Scan for the cell matching the given text and deliver its [X, Y] coordinate at center. 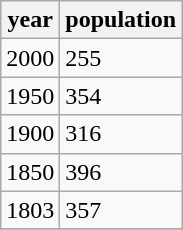
255 [121, 58]
396 [121, 172]
354 [121, 96]
316 [121, 134]
population [121, 20]
2000 [30, 58]
1803 [30, 210]
1900 [30, 134]
1850 [30, 172]
1950 [30, 96]
year [30, 20]
357 [121, 210]
